Find where the given text appears and provide that cell's center as (X, Y) coordinate. 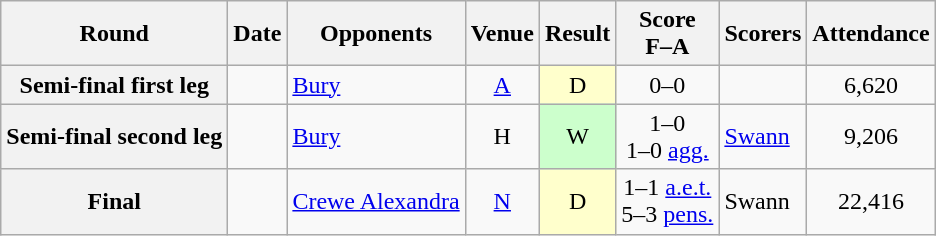
Semi-final second leg (114, 136)
N (502, 202)
Date (258, 34)
Final (114, 202)
Semi-final first leg (114, 85)
6,620 (871, 85)
1–1 a.e.t.5–3 pens. (668, 202)
Attendance (871, 34)
A (502, 85)
0–0 (668, 85)
Round (114, 34)
H (502, 136)
W (577, 136)
Crewe Alexandra (376, 202)
Venue (502, 34)
Scorers (763, 34)
9,206 (871, 136)
1–01–0 agg. (668, 136)
22,416 (871, 202)
ScoreF–A (668, 34)
Opponents (376, 34)
Result (577, 34)
